Detect which cell encompasses the target text, then output its [X, Y] center coordinate. 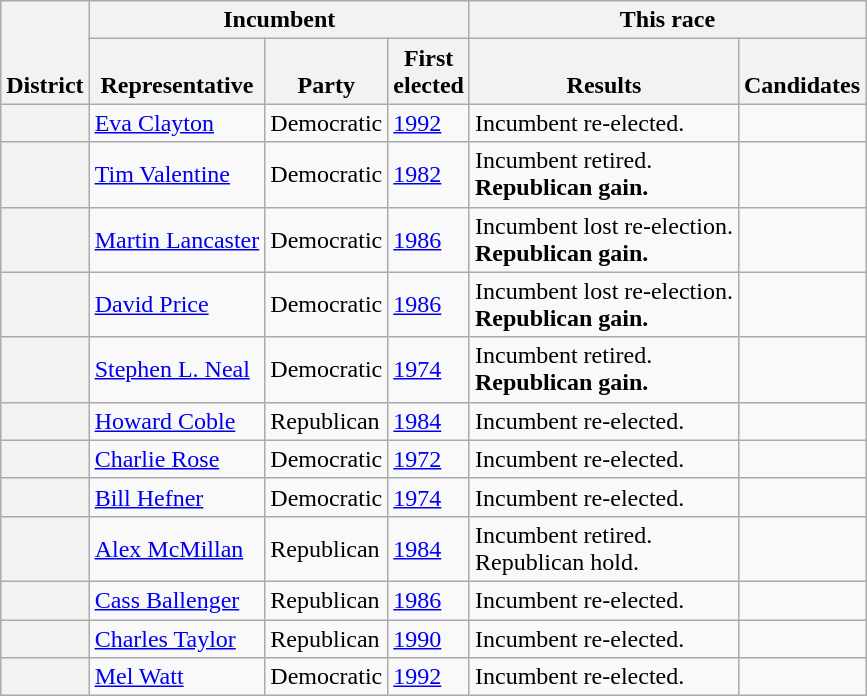
Party [326, 72]
Tim Valentine [177, 174]
Results [604, 72]
1990 [429, 639]
This race [667, 20]
Charlie Rose [177, 459]
Incumbent [279, 20]
Martin Lancaster [177, 240]
Mel Watt [177, 677]
Firstelected [429, 72]
1982 [429, 174]
David Price [177, 304]
Charles Taylor [177, 639]
1972 [429, 459]
Howard Coble [177, 421]
Representative [177, 72]
Incumbent retired.Republican hold. [604, 548]
District [45, 52]
Alex McMillan [177, 548]
Eva Clayton [177, 123]
Stephen L. Neal [177, 370]
Cass Ballenger [177, 600]
Bill Hefner [177, 497]
Candidates [802, 72]
